Scan for the cell matching the given text and deliver its [x, y] coordinate at center. 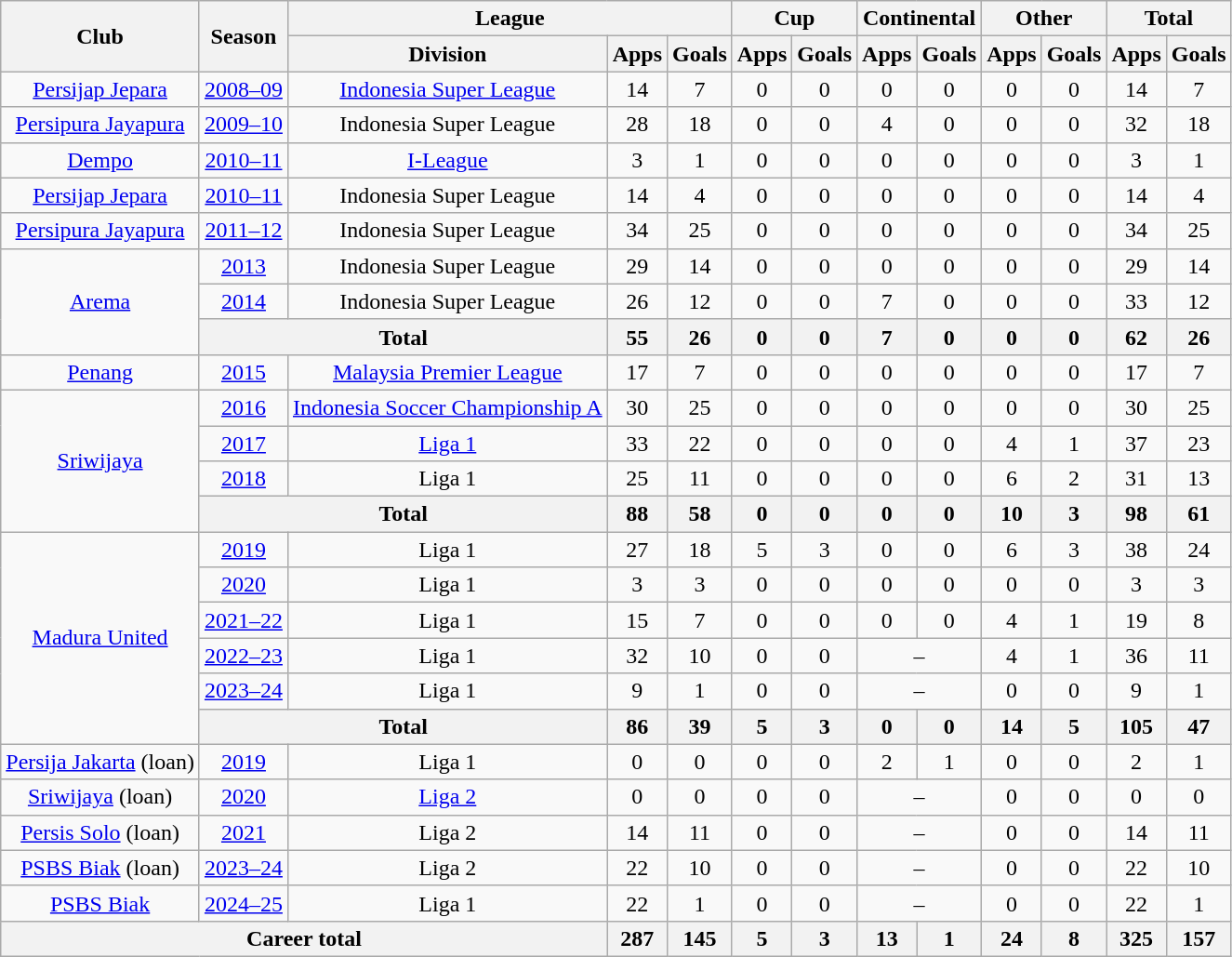
47 [1199, 726]
Club [100, 36]
2015 [244, 372]
2022–23 [244, 656]
Sriwijaya (loan) [100, 797]
2021 [244, 832]
58 [700, 514]
Sriwijaya [100, 460]
31 [1136, 479]
Arema [100, 301]
287 [637, 938]
105 [1136, 726]
61 [1199, 514]
PSBS Biak [100, 903]
Persis Solo (loan) [100, 832]
37 [1136, 444]
Penang [100, 372]
36 [1136, 656]
62 [1136, 337]
38 [1136, 550]
23 [1199, 444]
Continental [920, 19]
98 [1136, 514]
Dempo [100, 160]
325 [1136, 938]
I-League [447, 160]
86 [637, 726]
Indonesia Soccer Championship A [447, 407]
27 [637, 550]
Career total [304, 938]
39 [700, 726]
2021–22 [244, 620]
Division [447, 54]
Madura United [100, 638]
Malaysia Premier League [447, 372]
PSBS Biak (loan) [100, 868]
2011–12 [244, 231]
15 [637, 620]
145 [700, 938]
2008–09 [244, 89]
League [510, 19]
2017 [244, 444]
2009–10 [244, 125]
Season [244, 36]
2024–25 [244, 903]
2018 [244, 479]
Cup [794, 19]
88 [637, 514]
28 [637, 125]
55 [637, 337]
157 [1199, 938]
Other [1044, 19]
2016 [244, 407]
2013 [244, 266]
Persija Jakarta (loan) [100, 762]
2014 [244, 301]
19 [1136, 620]
